Scan for the cell matching the given text and deliver its [X, Y] coordinate at center. 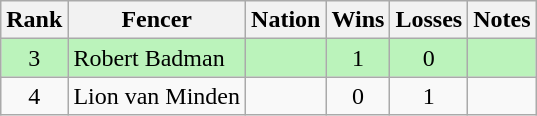
Losses [429, 20]
Notes [502, 20]
Lion van Minden [157, 96]
Rank [34, 20]
3 [34, 58]
Wins [358, 20]
Nation [286, 20]
Robert Badman [157, 58]
4 [34, 96]
Fencer [157, 20]
